Pinpoint the cell where the given text exists, returning its [X, Y] midpoint coordinate. 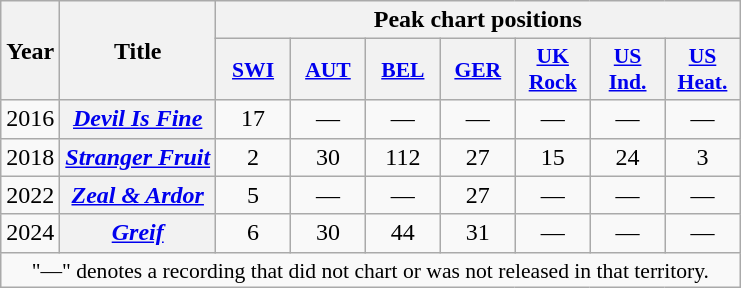
Greif [138, 233]
6 [254, 233]
5 [254, 195]
AUT [328, 70]
3 [702, 157]
15 [552, 157]
"—" denotes a recording that did not chart or was not released in that territory. [370, 270]
44 [402, 233]
17 [254, 119]
SWI [254, 70]
Year [30, 50]
31 [478, 233]
Stranger Fruit [138, 157]
112 [402, 157]
2016 [30, 119]
2022 [30, 195]
2024 [30, 233]
BEL [402, 70]
US Heat. [702, 70]
UK Rock [552, 70]
GER [478, 70]
2018 [30, 157]
2 [254, 157]
24 [628, 157]
Title [138, 50]
US Ind. [628, 70]
Peak chart positions [478, 20]
Zeal & Ardor [138, 195]
Devil Is Fine [138, 119]
